Capture the cell that displays the provided text and extract its [X, Y] central coordinate. 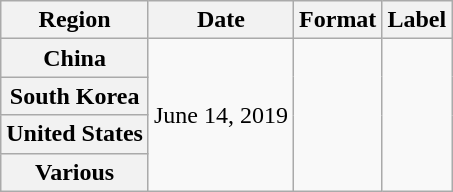
China [75, 58]
Region [75, 20]
June 14, 2019 [220, 115]
Label [417, 20]
United States [75, 134]
Various [75, 172]
South Korea [75, 96]
Format [338, 20]
Date [220, 20]
